Return [x, y] of the center of cell containing provided text 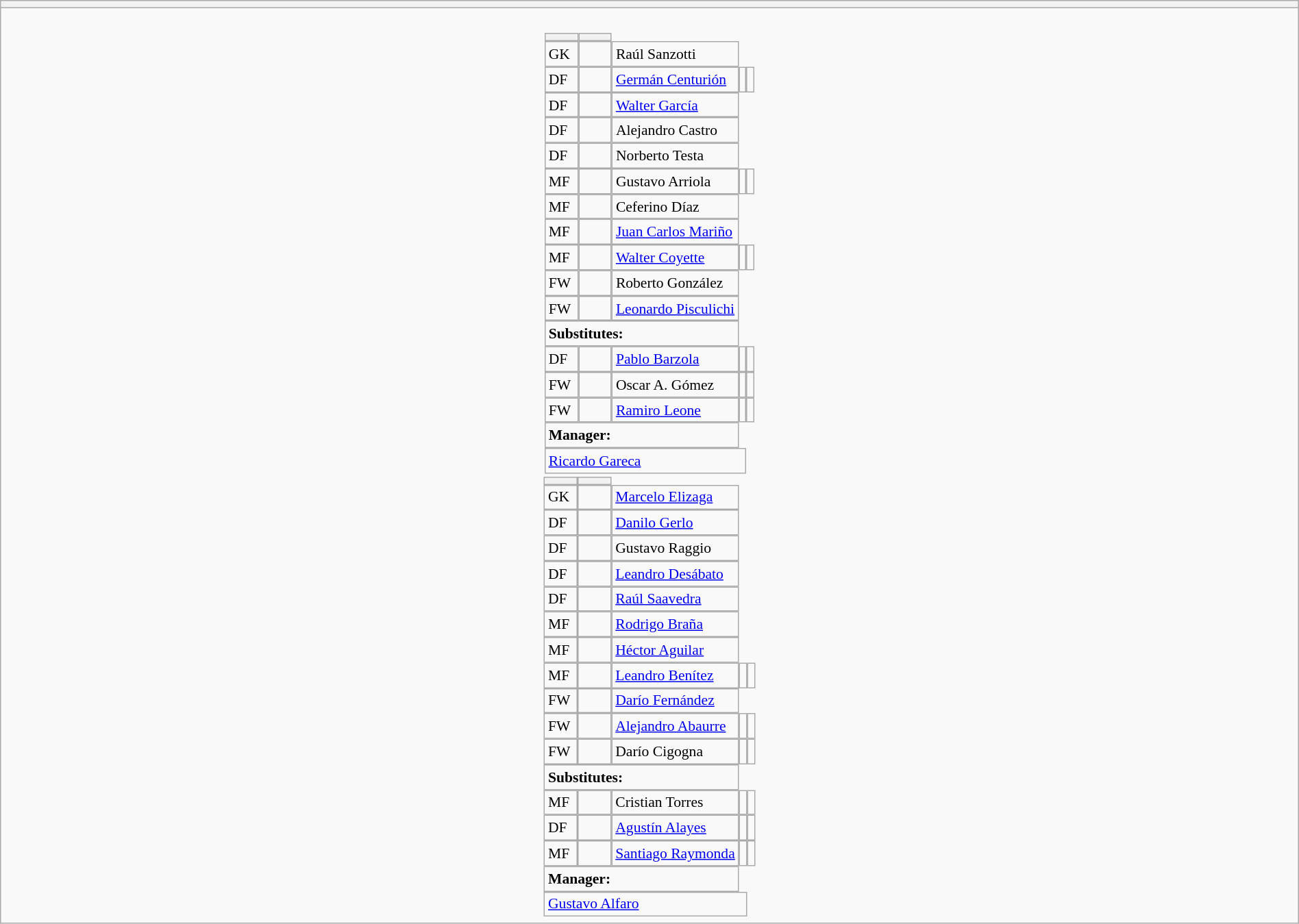
Raúl Saavedra [675, 599]
Leandro Benítez [675, 675]
Darío Cigogna [675, 752]
Walter García [676, 105]
Rodrigo Braña [675, 625]
Gustavo Arriola [676, 181]
Ricardo Gareca [645, 460]
Gustavo Alfaro [645, 904]
Alejandro Abaurre [675, 726]
Norberto Testa [676, 156]
Cristian Torres [675, 803]
Roberto González [676, 282]
Danilo Gerlo [675, 522]
Darío Fernández [675, 700]
Santiago Raymonda [675, 853]
Germán Centurión [676, 79]
Walter Coyette [676, 258]
Leonardo Pisculichi [676, 308]
Gustavo Raggio [675, 548]
Juan Carlos Mariño [676, 232]
Alejandro Castro [676, 130]
Héctor Aguilar [675, 649]
Ceferino Díaz [676, 207]
Marcelo Elizaga [675, 497]
Leandro Desábato [675, 574]
Ramiro Leone [676, 410]
Agustín Alayes [675, 827]
Pablo Barzola [676, 359]
Oscar A. Gómez [676, 385]
Raúl Sanzotti [676, 53]
